Find where the given text appears and provide that cell's center as [x, y] coordinate. 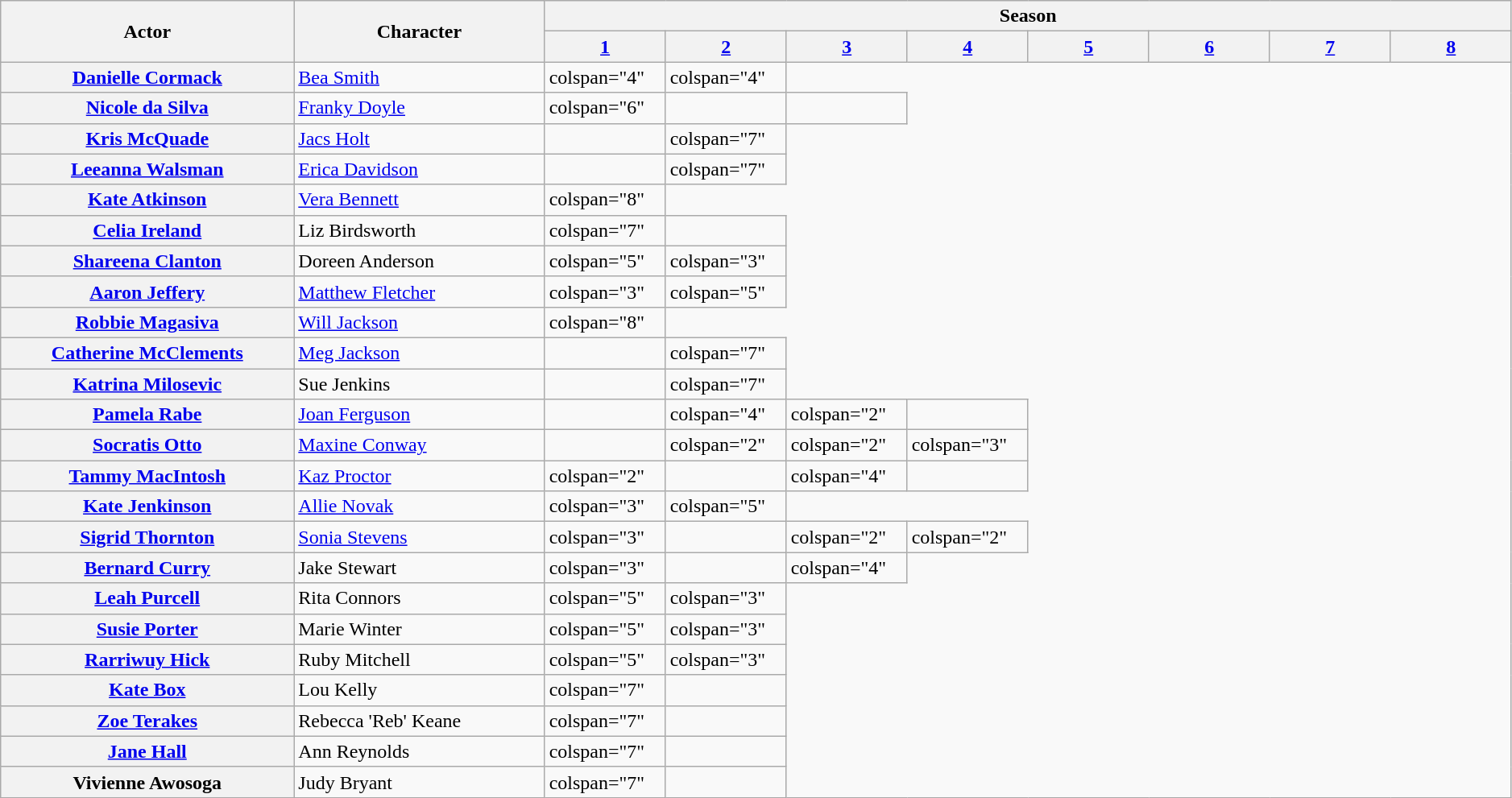
Meg Jackson [419, 353]
3 [847, 47]
Will Jackson [419, 322]
Catherine McClements [147, 353]
5 [1088, 47]
Kris McQuade [147, 139]
Aaron Jeffery [147, 291]
Ruby Mitchell [419, 659]
Liz Birdsworth [419, 230]
Rita Connors [419, 598]
Joan Ferguson [419, 415]
Doreen Anderson [419, 261]
7 [1330, 47]
Leeanna Walsman [147, 169]
Kaz Proctor [419, 476]
Maxine Conway [419, 445]
Rarriwuy Hick [147, 659]
Jane Hall [147, 751]
Robbie Magasiva [147, 322]
Character [419, 31]
Allie Novak [419, 507]
Marie Winter [419, 629]
Erica Davidson [419, 169]
Vivienne Awosoga [147, 782]
Rebecca 'Reb' Keane [419, 721]
Sonia Stevens [419, 537]
4 [967, 47]
Danielle Cormack [147, 77]
Pamela Rabe [147, 415]
Katrina Milosevic [147, 384]
Judy Bryant [419, 782]
Socratis Otto [147, 445]
1 [605, 47]
Bea Smith [419, 77]
6 [1209, 47]
Sue Jenkins [419, 384]
Ann Reynolds [419, 751]
Franky Doyle [419, 108]
2 [726, 47]
Kate Atkinson [147, 200]
Tammy MacIntosh [147, 476]
Kate Box [147, 690]
Actor [147, 31]
Bernard Curry [147, 568]
8 [1451, 47]
Vera Bennett [419, 200]
Celia Ireland [147, 230]
Matthew Fletcher [419, 291]
Jake Stewart [419, 568]
Susie Porter [147, 629]
Leah Purcell [147, 598]
colspan="6" [605, 108]
Zoe Terakes [147, 721]
Season [1028, 16]
Sigrid Thornton [147, 537]
Nicole da Silva [147, 108]
Kate Jenkinson [147, 507]
Lou Kelly [419, 690]
Jacs Holt [419, 139]
Shareena Clanton [147, 261]
